Output the (X, Y) coordinate of the center of the cell containing the given text.  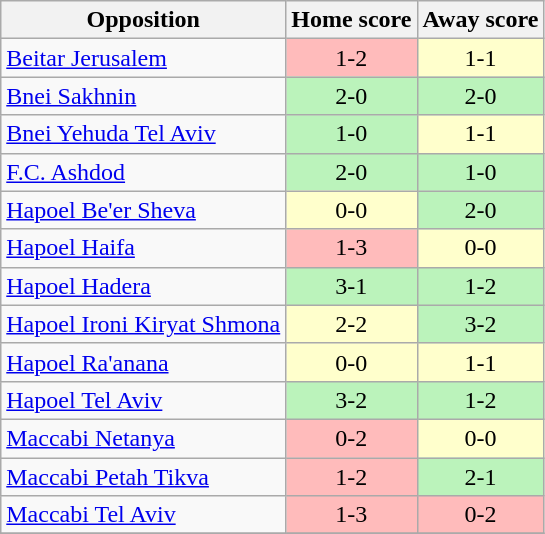
Hapoel Ironi Kiryat Shmona (144, 324)
Hapoel Tel Aviv (144, 400)
Opposition (144, 20)
Hapoel Hadera (144, 286)
Bnei Yehuda Tel Aviv (144, 134)
Home score (352, 20)
Hapoel Be'er Sheva (144, 210)
Maccabi Netanya (144, 438)
Bnei Sakhnin (144, 96)
2-1 (480, 477)
F.C. Ashdod (144, 172)
2-2 (352, 324)
Away score (480, 20)
3-1 (352, 286)
Maccabi Petah Tikva (144, 477)
Hapoel Ra'anana (144, 362)
Hapoel Haifa (144, 248)
Beitar Jerusalem (144, 58)
Maccabi Tel Aviv (144, 515)
